Find where the given text appears and provide that cell's center as (X, Y) coordinate. 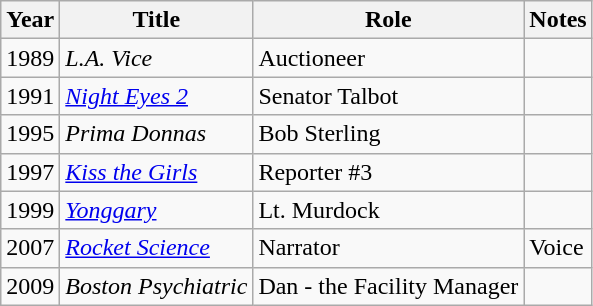
2007 (30, 248)
Yonggary (156, 210)
Kiss the Girls (156, 172)
Prima Donnas (156, 134)
Dan - the Facility Manager (388, 286)
2009 (30, 286)
1999 (30, 210)
Title (156, 20)
Rocket Science (156, 248)
Year (30, 20)
Lt. Murdock (388, 210)
Notes (558, 20)
Auctioneer (388, 58)
L.A. Vice (156, 58)
Voice (558, 248)
Bob Sterling (388, 134)
Narrator (388, 248)
1995 (30, 134)
Role (388, 20)
Reporter #3 (388, 172)
Boston Psychiatric (156, 286)
Senator Talbot (388, 96)
1989 (30, 58)
Night Eyes 2 (156, 96)
1991 (30, 96)
1997 (30, 172)
